Determine the (X, Y) coordinate at the center of the cell enclosing the given text.  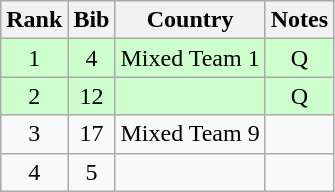
Notes (299, 20)
Bib (92, 20)
Mixed Team 9 (190, 134)
Mixed Team 1 (190, 58)
3 (34, 134)
1 (34, 58)
2 (34, 96)
12 (92, 96)
Rank (34, 20)
5 (92, 172)
17 (92, 134)
Country (190, 20)
